From the cell containing the given text, extract its center point as [x, y] coordinate. 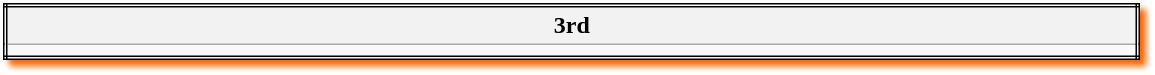
3rd [572, 25]
